Pinpoint the cell where the given text exists, returning its (X, Y) midpoint coordinate. 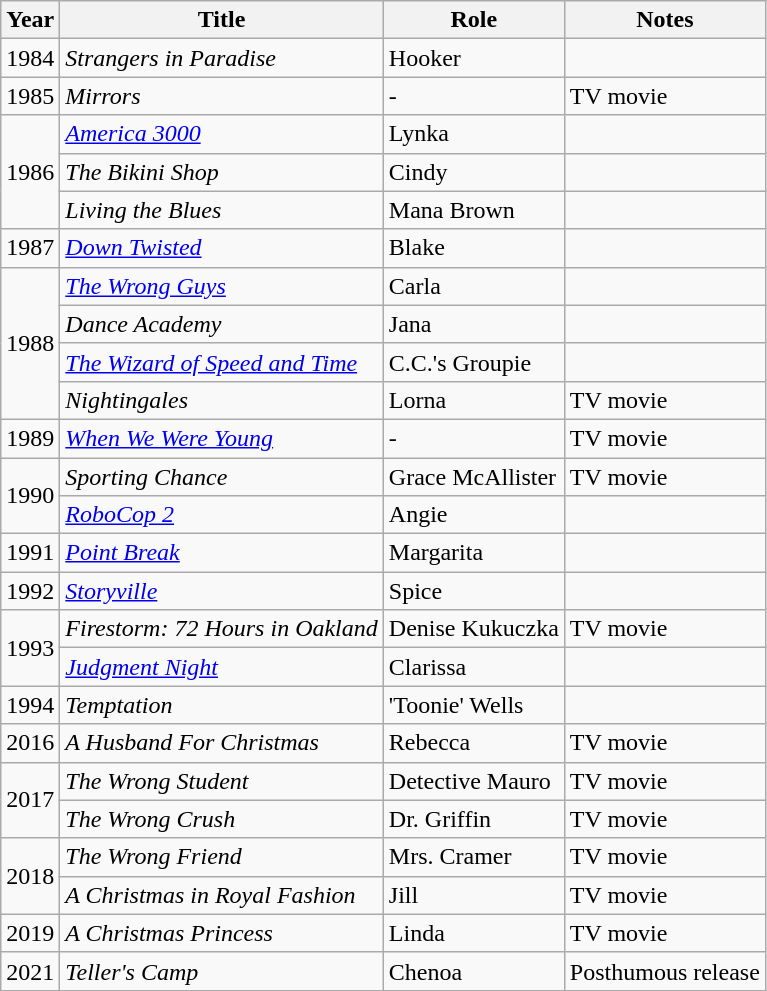
1992 (30, 591)
1991 (30, 553)
Detective Mauro (474, 781)
Nightingales (222, 400)
Storyville (222, 591)
Lynka (474, 134)
1994 (30, 705)
A Husband For Christmas (222, 743)
Dance Academy (222, 324)
Sporting Chance (222, 477)
Living the Blues (222, 210)
Rebecca (474, 743)
Carla (474, 286)
When We Were Young (222, 438)
The Wrong Student (222, 781)
Angie (474, 515)
Mirrors (222, 96)
A Christmas in Royal Fashion (222, 895)
The Wrong Guys (222, 286)
Jill (474, 895)
The Wrong Crush (222, 819)
Temptation (222, 705)
2017 (30, 800)
1993 (30, 648)
RoboCop 2 (222, 515)
Margarita (474, 553)
Grace McAllister (474, 477)
Hooker (474, 58)
Dr. Griffin (474, 819)
1990 (30, 496)
Cindy (474, 172)
The Bikini Shop (222, 172)
Strangers in Paradise (222, 58)
1988 (30, 343)
2021 (30, 971)
1989 (30, 438)
Year (30, 20)
Blake (474, 248)
Linda (474, 933)
A Christmas Princess (222, 933)
The Wrong Friend (222, 857)
2019 (30, 933)
Lorna (474, 400)
1987 (30, 248)
The Wizard of Speed and Time (222, 362)
Role (474, 20)
Teller's Camp (222, 971)
1984 (30, 58)
Spice (474, 591)
Clarissa (474, 667)
2018 (30, 876)
America 3000 (222, 134)
Title (222, 20)
Chenoa (474, 971)
1985 (30, 96)
Judgment Night (222, 667)
Notes (664, 20)
'Toonie' Wells (474, 705)
2016 (30, 743)
Denise Kukuczka (474, 629)
1986 (30, 172)
Posthumous release (664, 971)
Down Twisted (222, 248)
Mana Brown (474, 210)
Point Break (222, 553)
Firestorm: 72 Hours in Oakland (222, 629)
C.C.'s Groupie (474, 362)
Jana (474, 324)
Mrs. Cramer (474, 857)
